Pinpoint the cell where the given text exists, returning its [X, Y] midpoint coordinate. 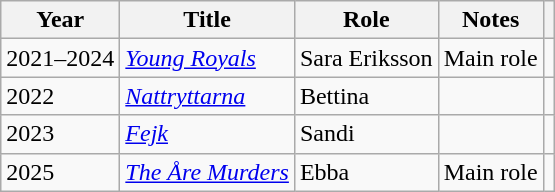
Bettina [366, 96]
Fejk [208, 134]
The Åre Murders [208, 172]
Title [208, 20]
Nattryttarna [208, 96]
Role [366, 20]
2023 [60, 134]
2022 [60, 96]
2021–2024 [60, 58]
Sandi [366, 134]
Ebba [366, 172]
Notes [490, 20]
Young Royals [208, 58]
Sara Eriksson [366, 58]
Year [60, 20]
2025 [60, 172]
